Output the [X, Y] coordinate of the center of the cell containing the given text.  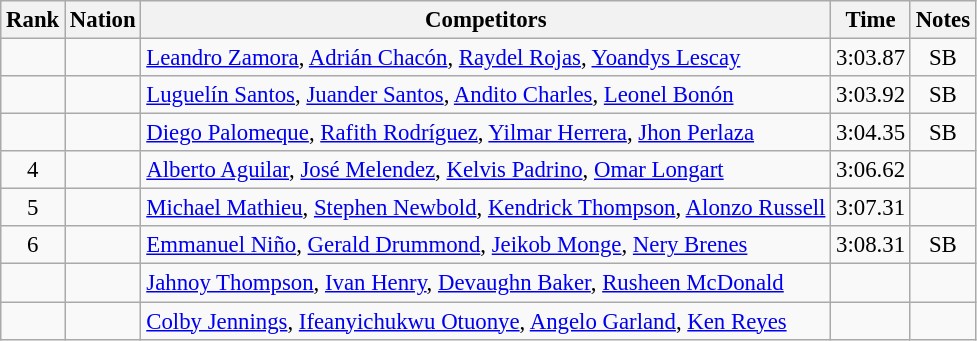
Diego Palomeque, Rafith Rodríguez, Yilmar Herrera, Jhon Perlaza [486, 133]
5 [33, 208]
Leandro Zamora, Adrián Chacón, Raydel Rojas, Yoandys Lescay [486, 58]
4 [33, 170]
Emmanuel Niño, Gerald Drummond, Jeikob Monge, Nery Brenes [486, 245]
Competitors [486, 20]
Luguelín Santos, Juander Santos, Andito Charles, Leonel Bonón [486, 95]
3:06.62 [871, 170]
3:07.31 [871, 208]
3:03.92 [871, 95]
Michael Mathieu, Stephen Newbold, Kendrick Thompson, Alonzo Russell [486, 208]
Jahnoy Thompson, Ivan Henry, Devaughn Baker, Rusheen McDonald [486, 283]
Alberto Aguilar, José Melendez, Kelvis Padrino, Omar Longart [486, 170]
Nation [103, 20]
Notes [942, 20]
Colby Jennings, Ifeanyichukwu Otuonye, Angelo Garland, Ken Reyes [486, 321]
6 [33, 245]
Time [871, 20]
3:08.31 [871, 245]
Rank [33, 20]
3:04.35 [871, 133]
3:03.87 [871, 58]
